Extract the (x, y) coordinate from the center of the cell holding the provided text.  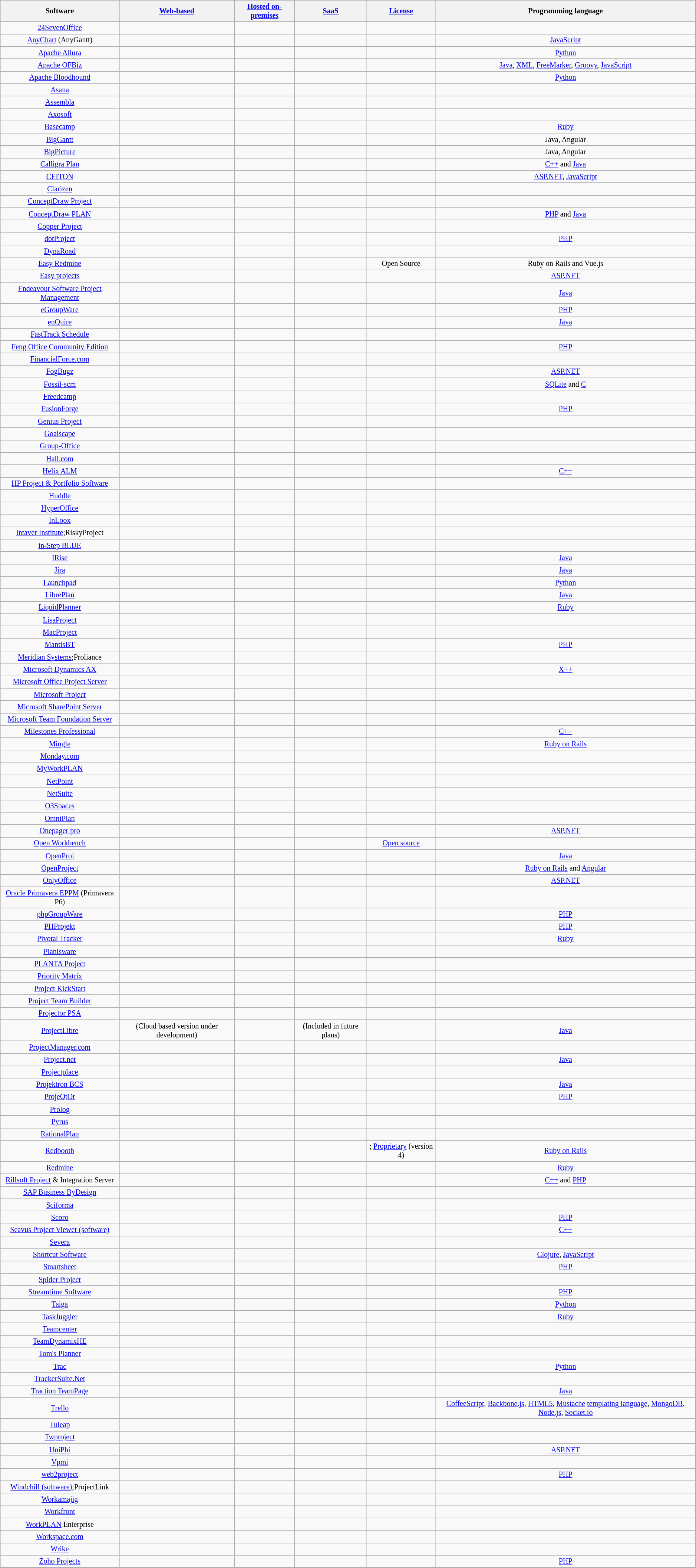
O3Spaces (60, 806)
SQLite and C (565, 384)
Redbooth (60, 1151)
Workamajig (60, 1499)
MacProject (60, 633)
MyWorkPLAN (60, 769)
TaskJuggler (60, 1317)
Projector PSA (60, 1014)
SAP Business ByDesign (60, 1192)
Project KickStart (60, 988)
Microsoft Dynamics AX (60, 670)
Taiga (60, 1304)
NetSuite (60, 793)
Sciforma (60, 1205)
Microsoft Office Project Server (60, 682)
OmniPlan (60, 819)
Vpmi (60, 1462)
Jira (60, 570)
Axosoft (60, 115)
LiquidPlanner (60, 607)
Spider Project (60, 1279)
Project.net (60, 1060)
Freedcamp (60, 397)
OnlyOffice (60, 880)
ProjectLibre (60, 1031)
Oracle Primavera EPPM (Primavera P6) (60, 897)
Tom's Planner (60, 1354)
CoffeeScript, Backbone.js, HTML5, Mustache templating language, MongoDB, Node.js, Socket.io (565, 1408)
Projectplace (60, 1072)
Calligra Plan (60, 165)
Projektron BCS (60, 1084)
Goalscape (60, 434)
Streamtime Software (60, 1292)
Endeavour Software Project Management (60, 293)
FogBugz (60, 372)
Group-Office (60, 446)
PHP and Java (565, 214)
JavaScript (565, 40)
Teamcenter (60, 1329)
LibrePlan (60, 595)
IRise (60, 558)
ConceptDraw Project (60, 202)
ConceptDraw PLAN (60, 214)
Monday.com (60, 756)
Asana (60, 90)
dotProject (60, 239)
Clojure, JavaScript (565, 1255)
Rillsoft Project & Integration Server (60, 1181)
Feng Office Community Edition (60, 347)
Open source (401, 843)
eGroupWare (60, 310)
C++ and Java (565, 165)
Seavus Project Viewer (software) (60, 1230)
ProjeQtOr (60, 1097)
PHProjekt (60, 927)
OpenProj (60, 856)
Project Team Builder (60, 1001)
in-Step BLUE (60, 546)
Web-based (177, 11)
CEITON (60, 176)
X++ (565, 670)
InLoox (60, 521)
TeamDynamixHE (60, 1341)
Pyrus (60, 1122)
; Proprietary (version 4) (401, 1151)
Tuleap (60, 1425)
(Included in future plans) (331, 1031)
PLANTA Project (60, 964)
Workspace.com (60, 1536)
Workfront (60, 1512)
OpenProject (60, 868)
BigPicture (60, 152)
Open Source (401, 263)
C++ and PHP (565, 1181)
NetPoint (60, 782)
Basecamp (60, 127)
Copper Project (60, 226)
(Cloud based version under development) (177, 1031)
Redmine (60, 1168)
MantisBT (60, 645)
Ruby on Rails and Angular (565, 868)
phpGroupWare (60, 914)
Milestones Professional (60, 732)
Open Workbench (60, 843)
web2project (60, 1475)
ASP.NET, JavaScript (565, 176)
HP Project & Portfolio Software (60, 483)
Windchill (software);ProjectLink (60, 1487)
Easy projects (60, 276)
enQuire (60, 322)
Trac (60, 1367)
WorkPLAN Enterprise (60, 1524)
AnyChart (AnyGantt) (60, 40)
Hall.com (60, 458)
Launchpad (60, 583)
Onepager pro (60, 831)
Severa (60, 1242)
Java, XML, FreeMarker, Groovy, JavaScript (565, 65)
HyperOffice (60, 508)
Priority Matrix (60, 977)
Genius Project (60, 421)
Programming language (565, 11)
Microsoft Project (60, 694)
Assembla (60, 102)
Helix ALM (60, 471)
UniPhi (60, 1450)
Zoho Projects (60, 1562)
Shortcut Software (60, 1255)
Apache OFBiz (60, 65)
Prolog (60, 1109)
Pivotal Tracker (60, 939)
LisaProject (60, 620)
FusionForge (60, 409)
Microsoft Team Foundation Server (60, 719)
Twproject (60, 1437)
Hosted on-premises (265, 11)
ProjectManager.com (60, 1047)
Easy Redmine (60, 263)
Apache Allura (60, 53)
Intaver Institute;RiskyProject (60, 533)
Software (60, 11)
Trello (60, 1408)
Smartsheet (60, 1267)
Huddle (60, 496)
Planisware (60, 951)
Clarizen (60, 189)
SaaS (331, 11)
FinancialForce.com (60, 360)
24SevenOffice (60, 28)
FastTrack Schedule (60, 334)
Meridian Systems;Proliance (60, 657)
Ruby on Rails and Vue.js (565, 263)
Microsoft SharePoint Server (60, 707)
Apache Bloodhound (60, 77)
Fossil-scm (60, 384)
RationalPlan (60, 1134)
Traction TeamPage (60, 1391)
DynaRoad (60, 251)
Wrike (60, 1549)
Mingle (60, 744)
BigGantt (60, 139)
License (401, 11)
TrackerSuite.Net (60, 1379)
Scoro (60, 1218)
